Provide the (X, Y) coordinate of the cell's center where the given text is located.  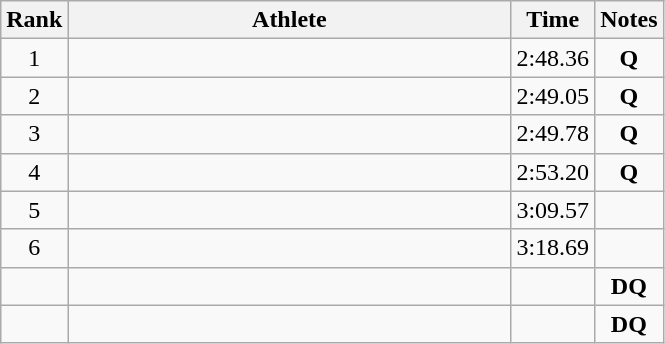
4 (34, 172)
2:53.20 (553, 172)
3:18.69 (553, 248)
6 (34, 248)
3 (34, 134)
5 (34, 210)
Rank (34, 20)
2:48.36 (553, 58)
Athlete (290, 20)
Time (553, 20)
2 (34, 96)
Notes (629, 20)
2:49.78 (553, 134)
2:49.05 (553, 96)
1 (34, 58)
3:09.57 (553, 210)
